Find where the given text appears and provide that cell's center as (x, y) coordinate. 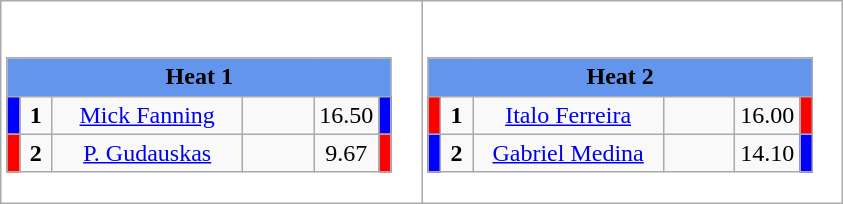
16.50 (346, 115)
Heat 1 1 Mick Fanning 16.50 2 P. Gudauskas 9.67 (212, 102)
P. Gudauskas (148, 153)
Italo Ferreira (568, 115)
16.00 (768, 115)
Mick Fanning (148, 115)
Heat 1 (199, 77)
Heat 2 (620, 77)
14.10 (768, 153)
Heat 2 1 Italo Ferreira 16.00 2 Gabriel Medina 14.10 (632, 102)
9.67 (346, 153)
Gabriel Medina (568, 153)
